From the cell containing the given text, extract its center point as [X, Y] coordinate. 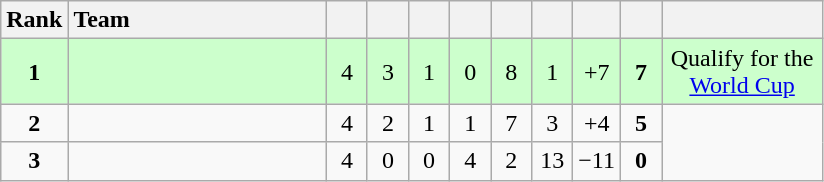
−11 [597, 161]
8 [512, 72]
Team [198, 20]
5 [642, 123]
Rank [34, 20]
13 [552, 161]
+4 [597, 123]
+7 [597, 72]
Qualify for the World Cup [742, 72]
